For the text-containing cell, return its midpoint in (x, y) coordinate format. 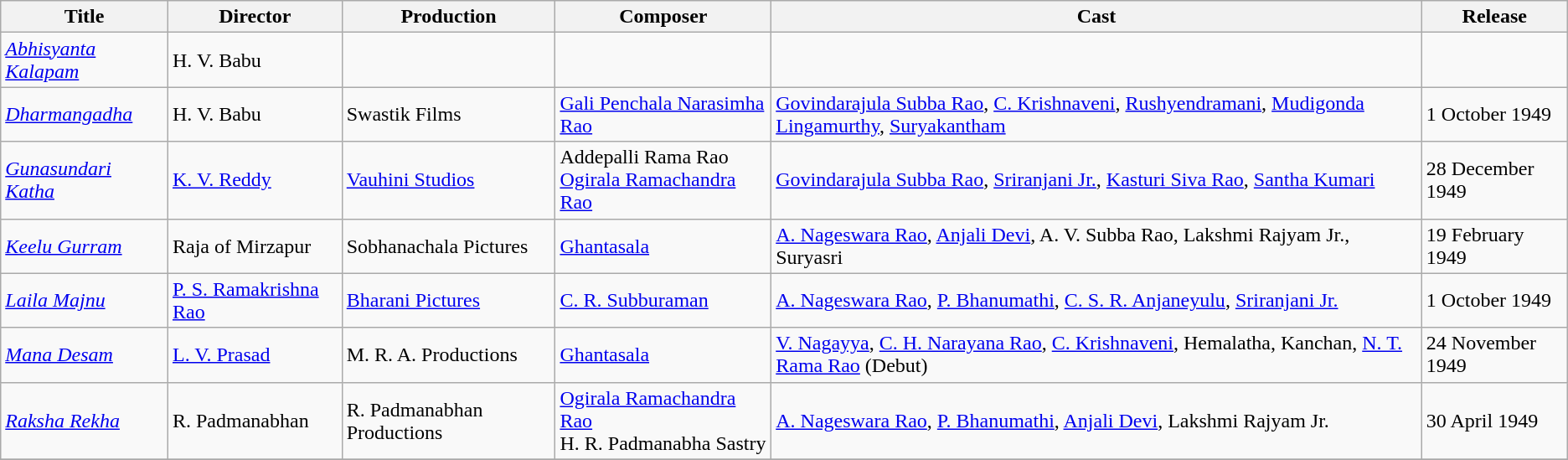
C. R. Subburaman (663, 300)
Composer (663, 17)
Dharmangadha (85, 114)
Cast (1097, 17)
Gunasundari Katha (85, 180)
R. Padmanabhan (255, 421)
M. R. A. Productions (449, 355)
Production (449, 17)
30 April 1949 (1494, 421)
Govindarajula Subba Rao, C. Krishnaveni, Rushyendramani, Mudigonda Lingamurthy, Suryakantham (1097, 114)
A. Nageswara Rao, P. Bhanumathi, C. S. R. Anjaneyulu, Sriranjani Jr. (1097, 300)
Director (255, 17)
19 February 1949 (1494, 246)
Mana Desam (85, 355)
Title (85, 17)
Govindarajula Subba Rao, Sriranjani Jr., Kasturi Siva Rao, Santha Kumari (1097, 180)
28 December 1949 (1494, 180)
Swastik Films (449, 114)
V. Nagayya, C. H. Narayana Rao, C. Krishnaveni, Hemalatha, Kanchan, N. T. Rama Rao (Debut) (1097, 355)
Raksha Rekha (85, 421)
Laila Majnu (85, 300)
A. Nageswara Rao, P. Bhanumathi, Anjali Devi, Lakshmi Rajyam Jr. (1097, 421)
P. S. Ramakrishna Rao (255, 300)
Raja of Mirzapur (255, 246)
K. V. Reddy (255, 180)
L. V. Prasad (255, 355)
A. Nageswara Rao, Anjali Devi, A. V. Subba Rao, Lakshmi Rajyam Jr., Suryasri (1097, 246)
24 November 1949 (1494, 355)
Vauhini Studios (449, 180)
Abhisyanta Kalapam (85, 60)
Release (1494, 17)
Gali Penchala Narasimha Rao (663, 114)
Bharani Pictures (449, 300)
Keelu Gurram (85, 246)
Addepalli Rama RaoOgirala Ramachandra Rao (663, 180)
Sobhanachala Pictures (449, 246)
R. Padmanabhan Productions (449, 421)
Ogirala Ramachandra RaoH. R. Padmanabha Sastry (663, 421)
